Extract the (X, Y) coordinate from the center of the cell holding the provided text.  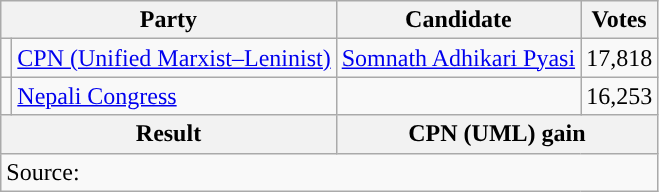
Votes (620, 20)
17,818 (620, 58)
Source: (330, 172)
Nepali Congress (174, 96)
Candidate (458, 20)
CPN (Unified Marxist–Leninist) (174, 58)
16,253 (620, 96)
Party (168, 20)
Somnath Adhikari Pyasi (458, 58)
Result (168, 134)
CPN (UML) gain (496, 134)
